Identify which cell holds the provided text, then report its (X, Y) central coordinate. 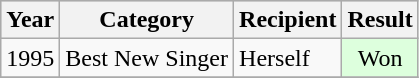
Herself (288, 58)
Best New Singer (147, 58)
Won (380, 58)
Year (30, 20)
Result (380, 20)
1995 (30, 58)
Recipient (288, 20)
Category (147, 20)
